Return (x, y) of the center of cell containing provided text 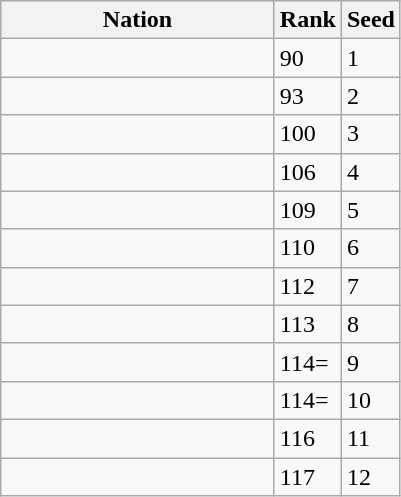
6 (370, 248)
5 (370, 210)
8 (370, 324)
110 (308, 248)
112 (308, 286)
2 (370, 96)
9 (370, 362)
4 (370, 172)
Nation (138, 20)
109 (308, 210)
1 (370, 58)
90 (308, 58)
Seed (370, 20)
7 (370, 286)
93 (308, 96)
100 (308, 134)
10 (370, 400)
12 (370, 477)
3 (370, 134)
113 (308, 324)
106 (308, 172)
Rank (308, 20)
117 (308, 477)
116 (308, 438)
11 (370, 438)
